Capture the cell that displays the provided text and extract its (X, Y) central coordinate. 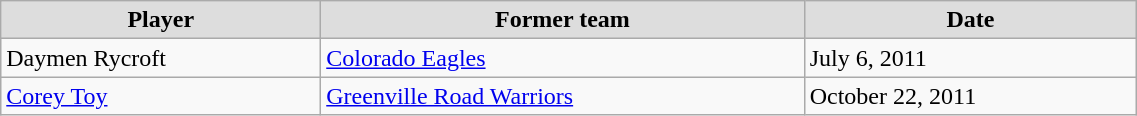
Colorado Eagles (562, 58)
Date (970, 20)
Former team (562, 20)
Greenville Road Warriors (562, 96)
Corey Toy (161, 96)
Player (161, 20)
July 6, 2011 (970, 58)
October 22, 2011 (970, 96)
Daymen Rycroft (161, 58)
